Locate the cell with the specified text and output its [x, y] center coordinate. 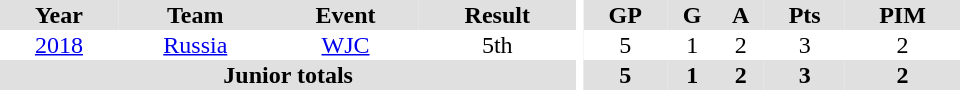
Russia [196, 45]
PIM [902, 15]
Pts [804, 15]
5th [497, 45]
A [740, 15]
Team [196, 15]
G [692, 15]
WJC [346, 45]
Year [59, 15]
Result [497, 15]
GP [625, 15]
2018 [59, 45]
Junior totals [288, 75]
Event [346, 15]
